Output the (x, y) coordinate of the center of the cell containing the given text.  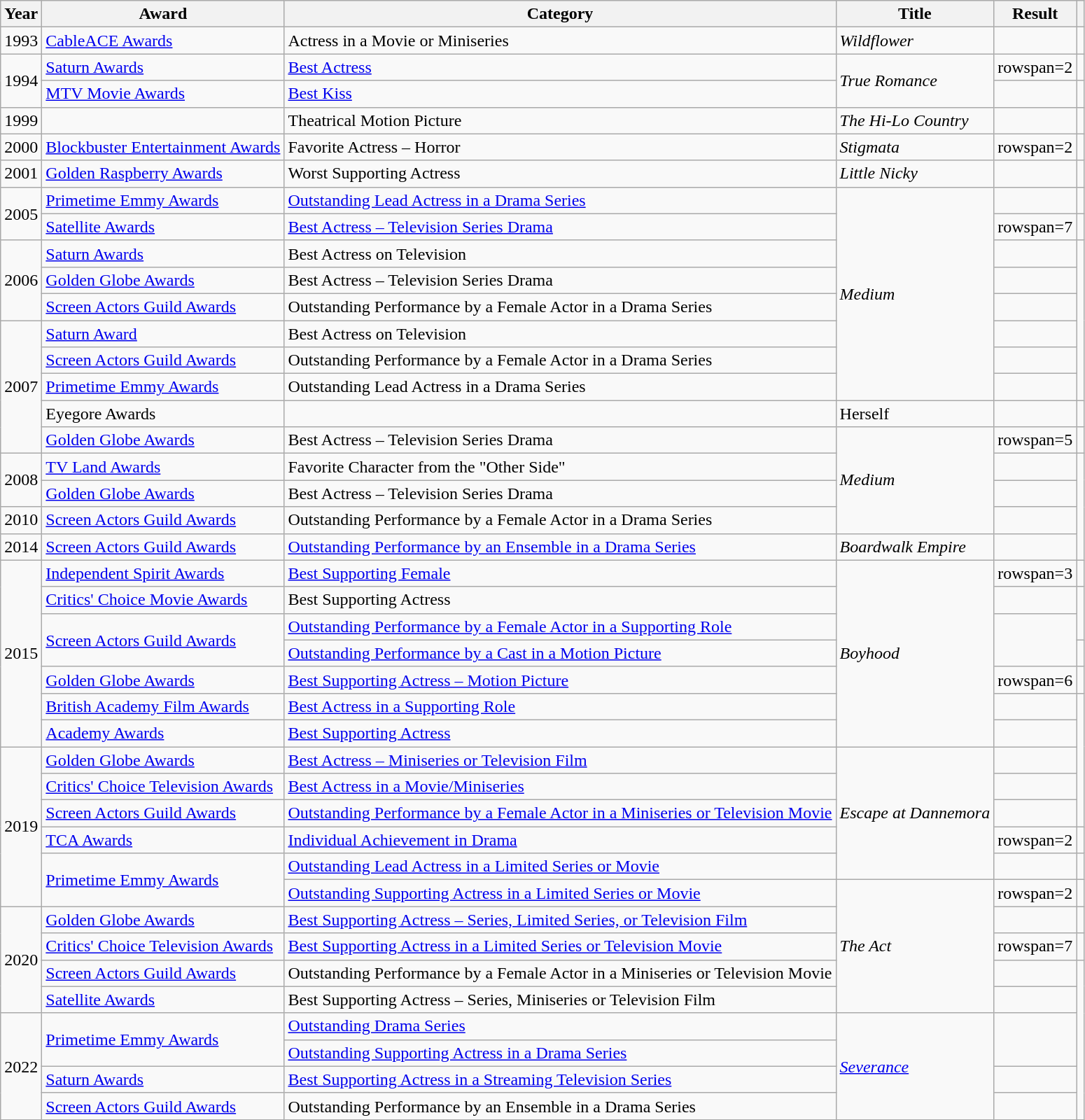
TCA Awards (163, 840)
Year (21, 14)
The Hi-Lo Country (915, 120)
Wildflower (915, 41)
2001 (21, 174)
rowspan=5 (1035, 440)
1999 (21, 120)
Best Actress in a Movie/Miniseries (560, 787)
TV Land Awards (163, 467)
Worst Supporting Actress (560, 174)
The Act (915, 946)
Outstanding Supporting Actress in a Limited Series or Movie (560, 893)
1993 (21, 41)
2014 (21, 547)
Result (1035, 14)
British Academy Film Awards (163, 706)
Saturn Award (163, 334)
Individual Achievement in Drama (560, 840)
Favorite Actress – Horror (560, 147)
2022 (21, 1066)
2020 (21, 960)
Little Nicky (915, 174)
Best Supporting Actress – Series, Miniseries or Television Film (560, 1000)
2015 (21, 653)
Escape at Dannemora (915, 813)
2019 (21, 826)
Blockbuster Entertainment Awards (163, 147)
Theatrical Motion Picture (560, 120)
Outstanding Performance by a Cast in a Motion Picture (560, 653)
Independent Spirit Awards (163, 573)
Critics' Choice Movie Awards (163, 600)
Stigmata (915, 147)
Title (915, 14)
1994 (21, 80)
Best Actress – Miniseries or Television Film (560, 759)
Outstanding Supporting Actress in a Drama Series (560, 1053)
Best Supporting Actress in a Streaming Television Series (560, 1079)
Category (560, 14)
Outstanding Drama Series (560, 1026)
MTV Movie Awards (163, 94)
Best Actress in a Supporting Role (560, 706)
rowspan=6 (1035, 680)
CableACE Awards (163, 41)
Actress in a Movie or Miniseries (560, 41)
Best Supporting Female (560, 573)
Boardwalk Empire (915, 547)
Golden Raspberry Awards (163, 174)
Best Kiss (560, 94)
2010 (21, 520)
Award (163, 14)
rowspan=3 (1035, 573)
Academy Awards (163, 733)
Herself (915, 414)
2007 (21, 387)
Best Supporting Actress – Motion Picture (560, 680)
Outstanding Lead Actress in a Limited Series or Movie (560, 867)
Best Actress (560, 67)
Best Supporting Actress – Series, Limited Series, or Television Film (560, 920)
Favorite Character from the "Other Side" (560, 467)
True Romance (915, 80)
2008 (21, 480)
2005 (21, 213)
2006 (21, 280)
Severance (915, 1066)
Boyhood (915, 653)
Outstanding Performance by a Female Actor in a Supporting Role (560, 626)
Eyegore Awards (163, 414)
Best Supporting Actress in a Limited Series or Television Movie (560, 946)
2000 (21, 147)
